From the cell containing the given text, extract its center point as [x, y] coordinate. 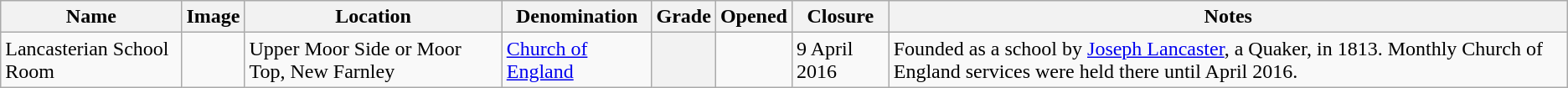
Location [374, 17]
Grade [683, 17]
Upper Moor Side or Moor Top, New Farnley [374, 60]
Closure [840, 17]
Name [91, 17]
Church of England [576, 60]
Denomination [576, 17]
Founded as a school by Joseph Lancaster, a Quaker, in 1813. Monthly Church of England services were held there until April 2016. [1228, 60]
Opened [754, 17]
Image [213, 17]
9 April 2016 [840, 60]
Lancasterian School Room [91, 60]
Notes [1228, 17]
